Find where the given text appears and provide that cell's center as (X, Y) coordinate. 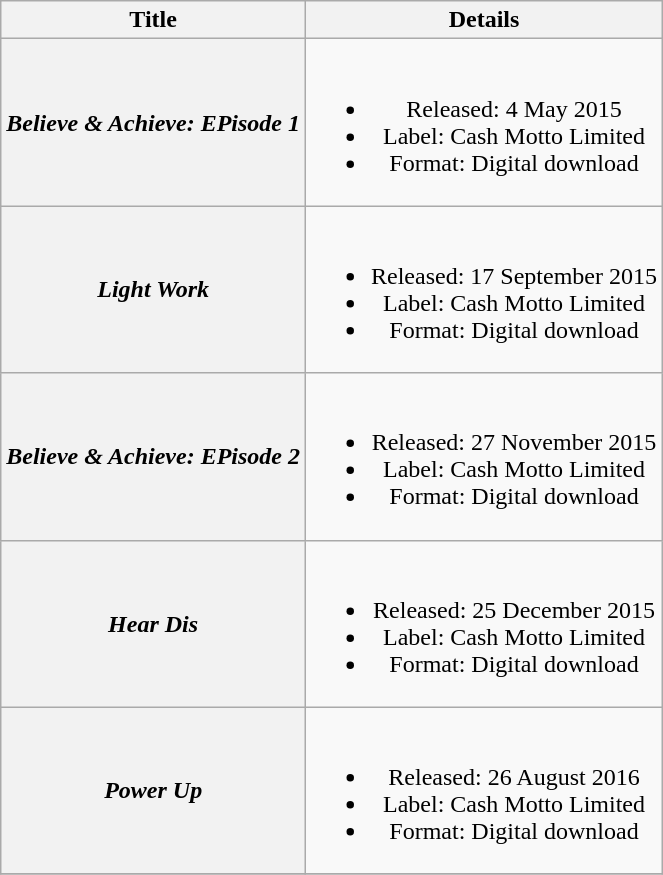
Hear Dis (154, 624)
Light Work (154, 290)
Title (154, 20)
Released: 27 November 2015Label: Cash Motto LimitedFormat: Digital download (484, 456)
Power Up (154, 790)
Believe & Achieve: EPisode 1 (154, 122)
Details (484, 20)
Released: 4 May 2015Label: Cash Motto LimitedFormat: Digital download (484, 122)
Released: 25 December 2015Label: Cash Motto LimitedFormat: Digital download (484, 624)
Released: 17 September 2015Label: Cash Motto LimitedFormat: Digital download (484, 290)
Released: 26 August 2016Label: Cash Motto LimitedFormat: Digital download (484, 790)
Believe & Achieve: EPisode 2 (154, 456)
